For the text-containing cell, return its midpoint in [x, y] coordinate format. 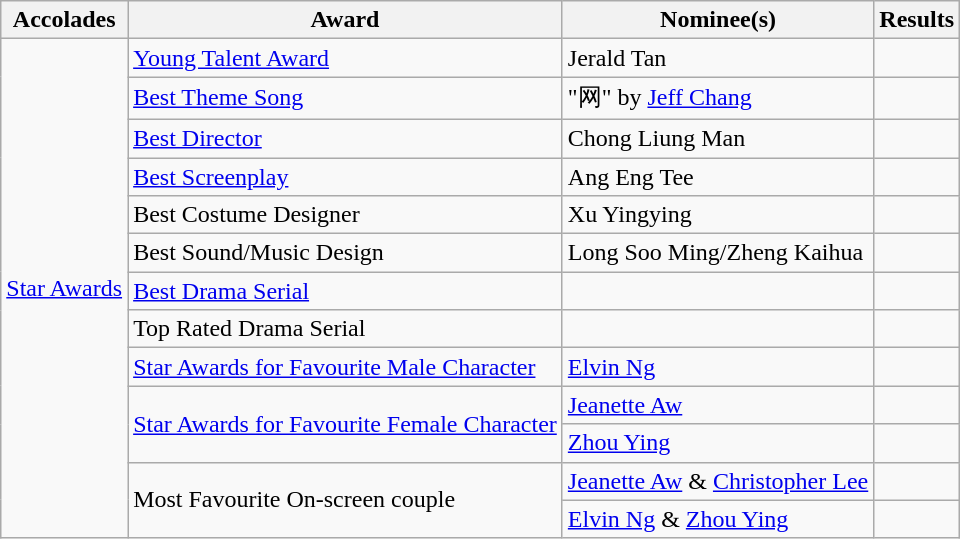
Elvin Ng & Zhou Ying [718, 519]
Best Sound/Music Design [346, 253]
Nominee(s) [718, 20]
Elvin Ng [718, 367]
Award [346, 20]
Jeanette Aw [718, 405]
Accolades [64, 20]
Ang Eng Tee [718, 177]
Top Rated Drama Serial [346, 329]
Chong Liung Man [718, 138]
Zhou Ying [718, 443]
Jeanette Aw & Christopher Lee [718, 481]
Long Soo Ming/Zheng Kaihua [718, 253]
Results [917, 20]
Jerald Tan [718, 58]
Most Favourite On-screen couple [346, 500]
Xu Yingying [718, 215]
Best Director [346, 138]
Best Theme Song [346, 98]
Star Awards for Favourite Female Character [346, 424]
Best Costume Designer [346, 215]
Best Screenplay [346, 177]
Star Awards for Favourite Male Character [346, 367]
"网" by Jeff Chang [718, 98]
Young Talent Award [346, 58]
Best Drama Serial [346, 291]
Star Awards [64, 288]
